Scan for the cell matching the given text and deliver its [X, Y] coordinate at center. 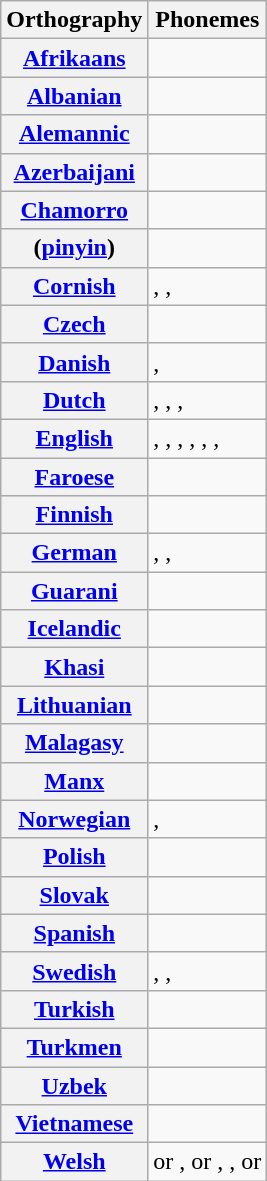
Orthography [74, 20]
Uzbek [74, 1085]
(pinyin) [74, 248]
Finnish [74, 515]
Khasi [74, 667]
Slovak [74, 895]
Vietnamese [74, 1124]
Icelandic [74, 629]
Polish [74, 857]
Cornish [74, 286]
, , , [208, 400]
Manx [74, 781]
Lithuanian [74, 705]
Danish [74, 362]
English [74, 438]
Turkmen [74, 1047]
Chamorro [74, 210]
Czech [74, 324]
Afrikaans [74, 58]
Guarani [74, 591]
Norwegian [74, 819]
Spanish [74, 933]
Alemannic [74, 134]
German [74, 553]
Dutch [74, 400]
, , , , , , [208, 438]
Azerbaijani [74, 172]
Turkish [74, 1009]
or , or , , or [208, 1162]
Faroese [74, 477]
Phonemes [208, 20]
Swedish [74, 971]
Albanian [74, 96]
Welsh [74, 1162]
Malagasy [74, 743]
